Search for the cell housing the specified text and yield its (X, Y) center coordinate. 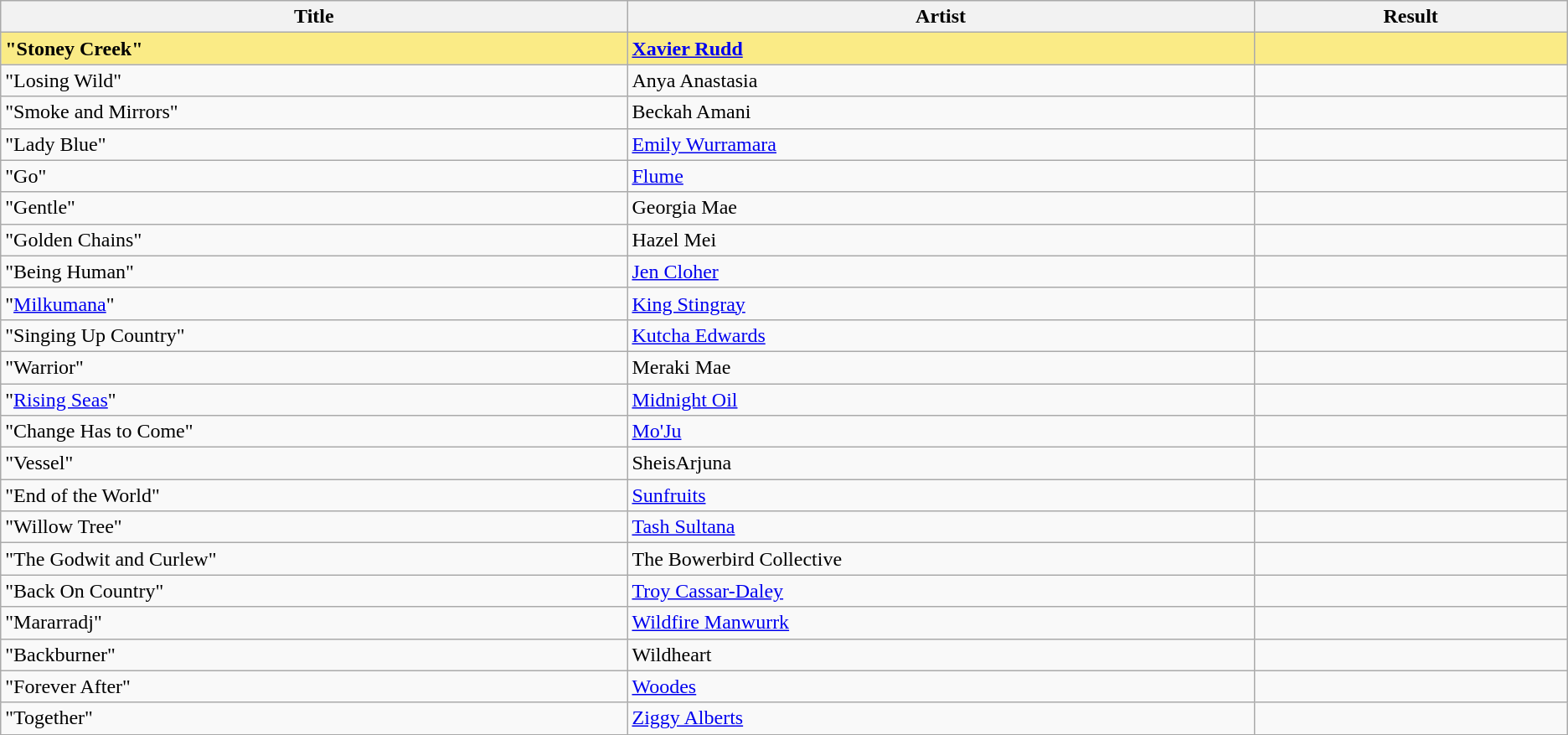
"Golden Chains" (314, 240)
Tash Sultana (941, 527)
"Stoney Creek" (314, 49)
The Bowerbird Collective (941, 559)
Flume (941, 176)
"Gentle" (314, 208)
"End of the World" (314, 495)
Result (1411, 17)
"Change Has to Come" (314, 432)
"Smoke and Mirrors" (314, 112)
"Being Human" (314, 272)
Meraki Mae (941, 367)
"Singing Up Country" (314, 335)
"Go" (314, 176)
"Forever After" (314, 686)
"Rising Seas" (314, 400)
"Vessel" (314, 463)
Emily Wurramara (941, 144)
Mo'Ju (941, 432)
Beckah Amani (941, 112)
Midnight Oil (941, 400)
Sunfruits (941, 495)
"Back On Country" (314, 591)
Wildfire Manwurrk (941, 623)
"Together" (314, 718)
King Stingray (941, 303)
Xavier Rudd (941, 49)
Georgia Mae (941, 208)
"Losing Wild" (314, 80)
"Mararradj" (314, 623)
Ziggy Alberts (941, 718)
Troy Cassar-Daley (941, 591)
"The Godwit and Curlew" (314, 559)
"Warrior" (314, 367)
Kutcha Edwards (941, 335)
Wildheart (941, 655)
Artist (941, 17)
Title (314, 17)
"Willow Tree" (314, 527)
Hazel Mei (941, 240)
SheisArjuna (941, 463)
Anya Anastasia (941, 80)
Woodes (941, 686)
"Milkumana" (314, 303)
"Backburner" (314, 655)
"Lady Blue" (314, 144)
Jen Cloher (941, 272)
